Locate the cell with the specified text and output its (X, Y) center coordinate. 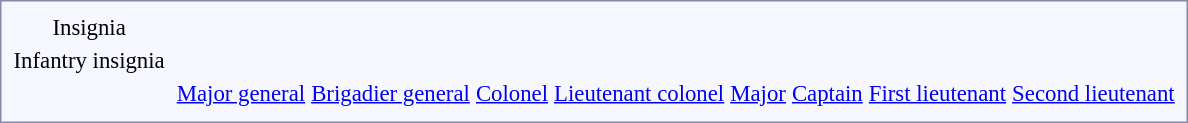
Major (758, 93)
Major general (240, 93)
Colonel (512, 93)
Lieutenant colonel (640, 93)
Brigadier general (391, 93)
Captain (827, 93)
Insignia (89, 27)
Infantry insignia (89, 60)
Second lieutenant (1094, 93)
First lieutenant (937, 93)
